For the text-containing cell, return its midpoint in (X, Y) coordinate format. 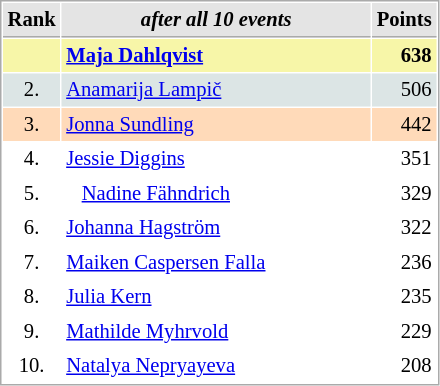
4. (32, 158)
Rank (32, 20)
Julia Kern (216, 296)
638 (404, 56)
after all 10 events (216, 20)
5. (32, 194)
7. (32, 262)
Maja Dahlqvist (216, 56)
2. (32, 90)
442 (404, 124)
Natalya Nepryayeva (216, 366)
236 (404, 262)
Points (404, 20)
Mathilde Myhrvold (216, 332)
Jessie Diggins (216, 158)
229 (404, 332)
506 (404, 90)
208 (404, 366)
10. (32, 366)
Nadine Fähndrich (216, 194)
235 (404, 296)
6. (32, 228)
Jonna Sundling (216, 124)
Anamarija Lampič (216, 90)
3. (32, 124)
Johanna Hagström (216, 228)
329 (404, 194)
351 (404, 158)
322 (404, 228)
Maiken Caspersen Falla (216, 262)
8. (32, 296)
9. (32, 332)
